Return (X, Y) of the center of cell containing provided text 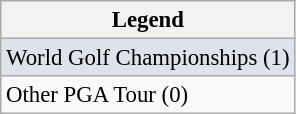
Legend (148, 20)
World Golf Championships (1) (148, 58)
Other PGA Tour (0) (148, 95)
